For the text-containing cell, return its midpoint in [X, Y] coordinate format. 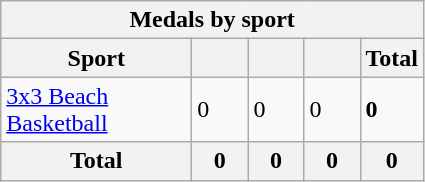
Medals by sport [212, 20]
Sport [96, 58]
3x3 Beach Basketball [96, 110]
